Pinpoint the cell where the given text exists, returning its [X, Y] midpoint coordinate. 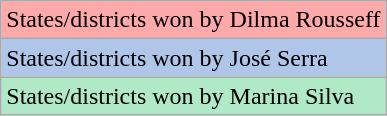
States/districts won by Dilma Rousseff [194, 20]
States/districts won by José Serra [194, 58]
States/districts won by Marina Silva [194, 96]
